Return the [x, y] coordinate for the center point of the cell that contains the specified text.  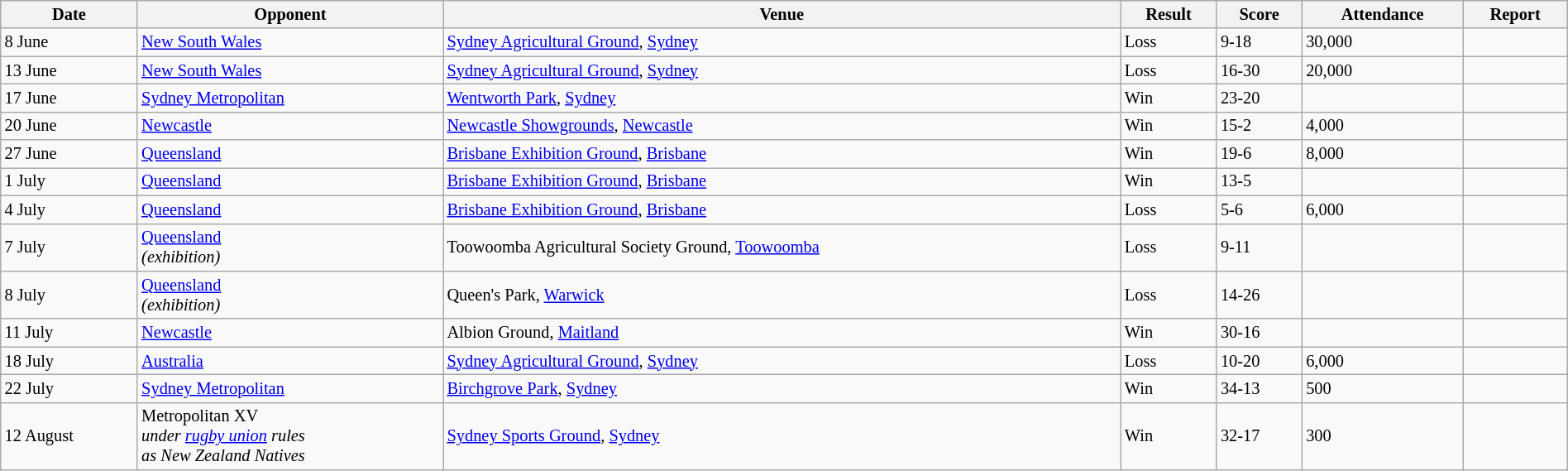
Result [1169, 14]
Date [69, 14]
13-5 [1259, 181]
Opponent [289, 14]
20 June [69, 126]
11 July [69, 333]
16-30 [1259, 70]
Venue [782, 14]
8 June [69, 42]
20,000 [1383, 70]
Sydney Sports Ground, Sydney [782, 436]
Toowoomba Agricultural Society Ground, Toowoomba [782, 248]
17 June [69, 98]
12 August [69, 436]
23-20 [1259, 98]
Birchgrove Park, Sydney [782, 388]
Attendance [1383, 14]
Metropolitan XVunder rugby union rulesas New Zealand Natives [289, 436]
8 July [69, 295]
8,000 [1383, 154]
7 July [69, 248]
19-6 [1259, 154]
9-18 [1259, 42]
1 July [69, 181]
18 July [69, 361]
5-6 [1259, 209]
500 [1383, 388]
30-16 [1259, 333]
Albion Ground, Maitland [782, 333]
22 July [69, 388]
4 July [69, 209]
9-11 [1259, 248]
13 June [69, 70]
27 June [69, 154]
15-2 [1259, 126]
32-17 [1259, 436]
30,000 [1383, 42]
10-20 [1259, 361]
Wentworth Park, Sydney [782, 98]
14-26 [1259, 295]
Newcastle Showgrounds, Newcastle [782, 126]
4,000 [1383, 126]
34-13 [1259, 388]
Report [1515, 14]
Australia [289, 361]
300 [1383, 436]
Score [1259, 14]
Queen's Park, Warwick [782, 295]
